Detect which cell encompasses the target text, then output its (X, Y) center coordinate. 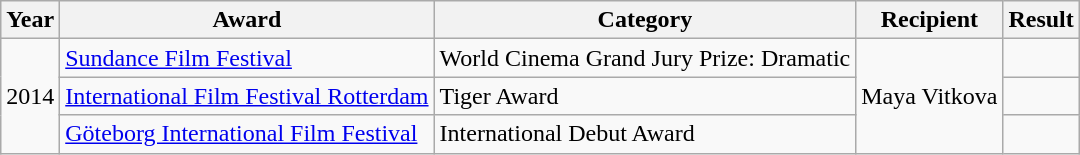
Sundance Film Festival (247, 58)
2014 (30, 96)
Award (247, 20)
Tiger Award (645, 96)
Category (645, 20)
Year (30, 20)
International Debut Award (645, 134)
Result (1041, 20)
Recipient (930, 20)
World Cinema Grand Jury Prize: Dramatic (645, 58)
Göteborg International Film Festival (247, 134)
Maya Vitkova (930, 96)
International Film Festival Rotterdam (247, 96)
